Detect which cell encompasses the target text, then output its (X, Y) center coordinate. 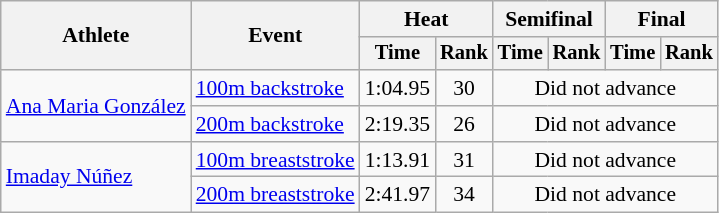
1:04.95 (398, 88)
34 (464, 195)
Semifinal (549, 19)
Heat (426, 19)
Ana Maria González (96, 106)
30 (464, 88)
Athlete (96, 36)
100m backstroke (276, 88)
Event (276, 36)
2:41.97 (398, 195)
200m backstroke (276, 124)
31 (464, 160)
Imaday Núñez (96, 178)
2:19.35 (398, 124)
200m breaststroke (276, 195)
100m breaststroke (276, 160)
1:13.91 (398, 160)
Final (661, 19)
26 (464, 124)
